Output the [x, y] coordinate of the center of the cell containing the given text.  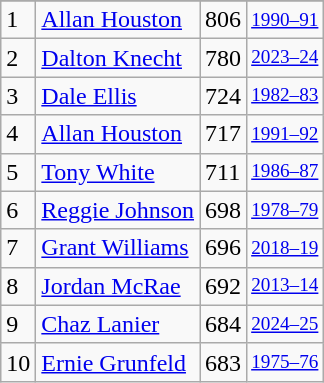
1978–79 [285, 210]
2013–14 [285, 286]
696 [224, 248]
2024–25 [285, 324]
9 [18, 324]
684 [224, 324]
711 [224, 172]
724 [224, 96]
Dalton Knecht [118, 58]
2 [18, 58]
806 [224, 20]
Tony White [118, 172]
2018–19 [285, 248]
Jordan McRae [118, 286]
6 [18, 210]
Grant Williams [118, 248]
717 [224, 134]
10 [18, 362]
780 [224, 58]
3 [18, 96]
683 [224, 362]
1990–91 [285, 20]
Chaz Lanier [118, 324]
2023–24 [285, 58]
1991–92 [285, 134]
1986–87 [285, 172]
1 [18, 20]
1975–76 [285, 362]
698 [224, 210]
8 [18, 286]
Dale Ellis [118, 96]
692 [224, 286]
5 [18, 172]
Reggie Johnson [118, 210]
1982–83 [285, 96]
4 [18, 134]
7 [18, 248]
Ernie Grunfeld [118, 362]
